Identify which cell holds the provided text, then report its [x, y] central coordinate. 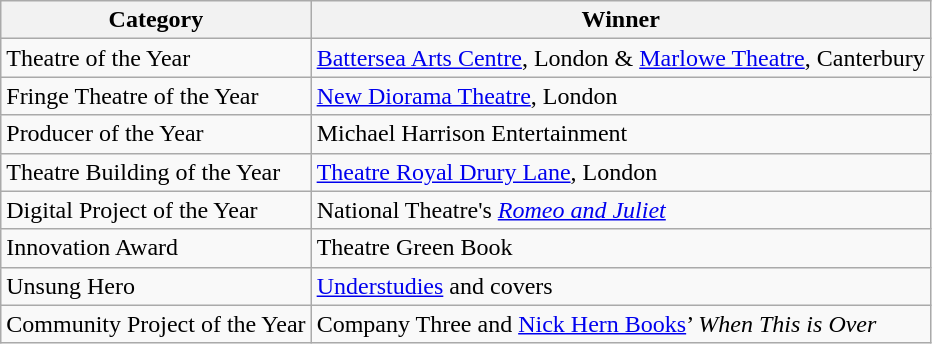
Unsung Hero [156, 286]
Community Project of the Year [156, 324]
Winner [620, 20]
Producer of the Year [156, 134]
Theatre of the Year [156, 58]
Michael Harrison Entertainment [620, 134]
Category [156, 20]
Company Three and Nick Hern Books’ When This is Over [620, 324]
National Theatre's Romeo and Juliet [620, 210]
Fringe Theatre of the Year [156, 96]
Digital Project of the Year [156, 210]
Theatre Green Book [620, 248]
Theatre Royal Drury Lane, London [620, 172]
Understudies and covers [620, 286]
Theatre Building of the Year [156, 172]
New Diorama Theatre, London [620, 96]
Battersea Arts Centre, London & Marlowe Theatre, Canterbury [620, 58]
Innovation Award [156, 248]
